From the cell containing the given text, extract its center point as [x, y] coordinate. 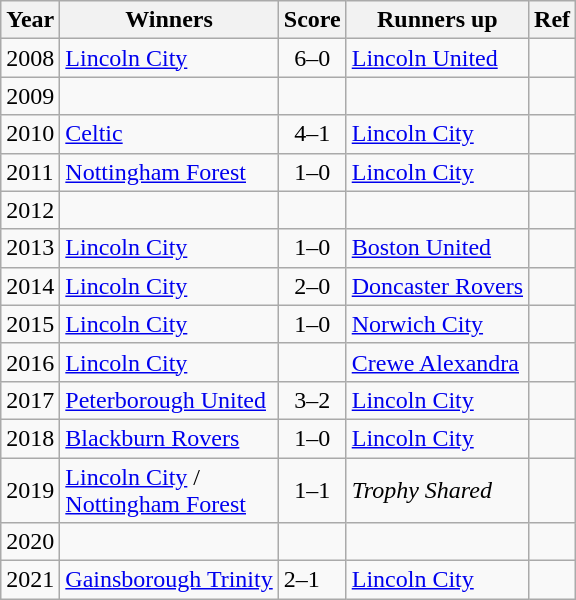
Peterborough United [169, 400]
Score [312, 20]
2–0 [312, 286]
Ref [552, 20]
Lincoln City /Nottingham Forest [169, 490]
Trophy Shared [437, 490]
2017 [30, 400]
Runners up [437, 20]
2010 [30, 134]
Winners [169, 20]
2019 [30, 490]
Crewe Alexandra [437, 362]
Gainsborough Trinity [169, 580]
2012 [30, 210]
2016 [30, 362]
2018 [30, 438]
2014 [30, 286]
2–1 [312, 580]
2021 [30, 580]
Nottingham Forest [169, 172]
2009 [30, 96]
2008 [30, 58]
Norwich City [437, 324]
Celtic [169, 134]
4–1 [312, 134]
Doncaster Rovers [437, 286]
3–2 [312, 400]
2013 [30, 248]
Year [30, 20]
2015 [30, 324]
2020 [30, 542]
Boston United [437, 248]
Blackburn Rovers [169, 438]
6–0 [312, 58]
2011 [30, 172]
1–1 [312, 490]
Lincoln United [437, 58]
